Find where the given text appears and provide that cell's center as [X, Y] coordinate. 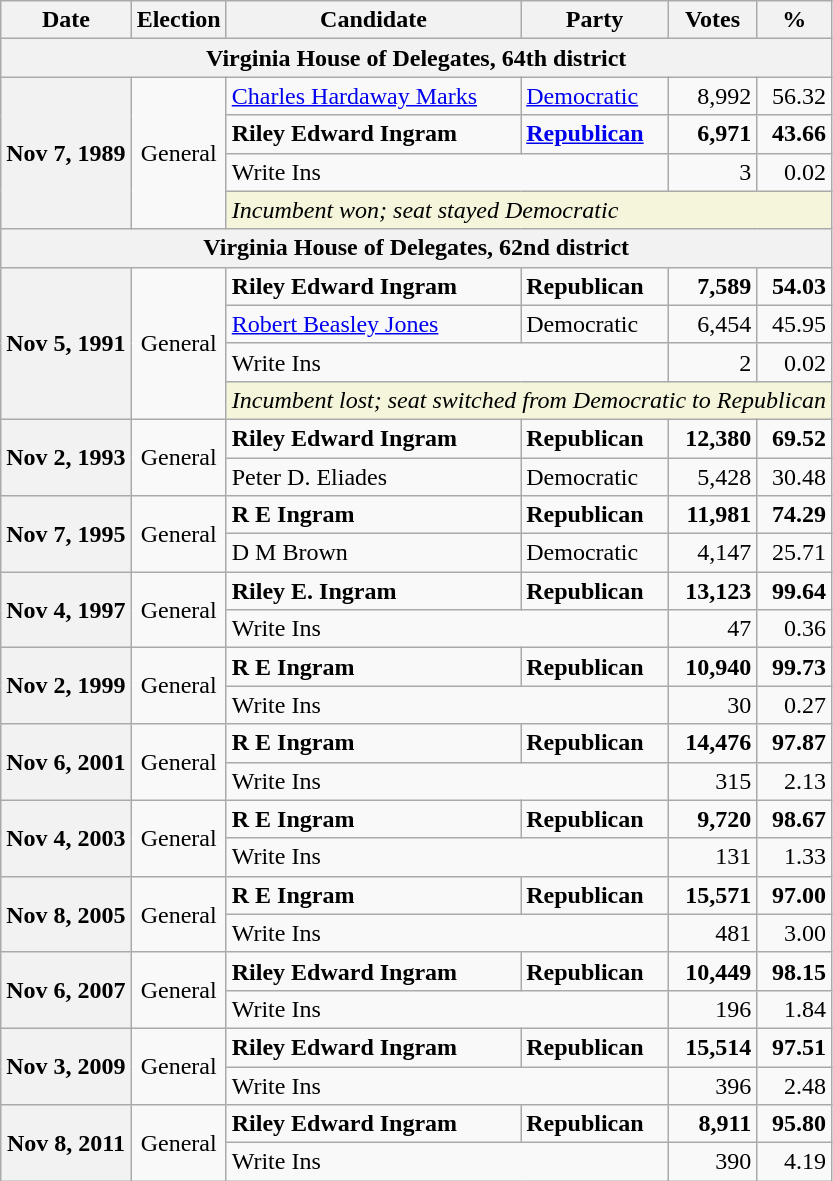
Nov 5, 1991 [66, 343]
Nov 4, 2003 [66, 838]
13,123 [712, 591]
Incumbent lost; seat switched from Democratic to Republican [528, 400]
396 [712, 1085]
6,971 [712, 134]
3.00 [794, 933]
97.00 [794, 895]
Candidate [373, 20]
Date [66, 20]
15,571 [712, 895]
98.15 [794, 971]
Election [178, 20]
30 [712, 705]
0.27 [794, 705]
2 [712, 362]
1.33 [794, 857]
3 [712, 172]
97.51 [794, 1047]
Charles Hardaway Marks [373, 96]
12,380 [712, 438]
Party [595, 20]
99.73 [794, 667]
25.71 [794, 553]
10,449 [712, 971]
Nov 8, 2005 [66, 914]
Nov 4, 1997 [66, 610]
D M Brown [373, 553]
56.32 [794, 96]
97.87 [794, 743]
0.36 [794, 629]
390 [712, 1162]
10,940 [712, 667]
Peter D. Eliades [373, 477]
4.19 [794, 1162]
Nov 2, 1993 [66, 457]
Nov 6, 2007 [66, 990]
95.80 [794, 1124]
30.48 [794, 477]
Virginia House of Delegates, 64th district [416, 58]
Nov 6, 2001 [66, 762]
8,911 [712, 1124]
99.64 [794, 591]
481 [712, 933]
47 [712, 629]
9,720 [712, 819]
Riley E. Ingram [373, 591]
6,454 [712, 324]
Nov 3, 2009 [66, 1066]
11,981 [712, 515]
Virginia House of Delegates, 62nd district [416, 248]
54.03 [794, 286]
Nov 8, 2011 [66, 1143]
74.29 [794, 515]
131 [712, 857]
98.67 [794, 819]
7,589 [712, 286]
Votes [712, 20]
Incumbent won; seat stayed Democratic [528, 210]
Nov 7, 1995 [66, 534]
196 [712, 1009]
Nov 2, 1999 [66, 686]
14,476 [712, 743]
45.95 [794, 324]
% [794, 20]
Nov 7, 1989 [66, 153]
1.84 [794, 1009]
4,147 [712, 553]
43.66 [794, 134]
8,992 [712, 96]
315 [712, 781]
5,428 [712, 477]
69.52 [794, 438]
Robert Beasley Jones [373, 324]
15,514 [712, 1047]
2.13 [794, 781]
2.48 [794, 1085]
